Pinpoint the cell where the given text exists, returning its [x, y] midpoint coordinate. 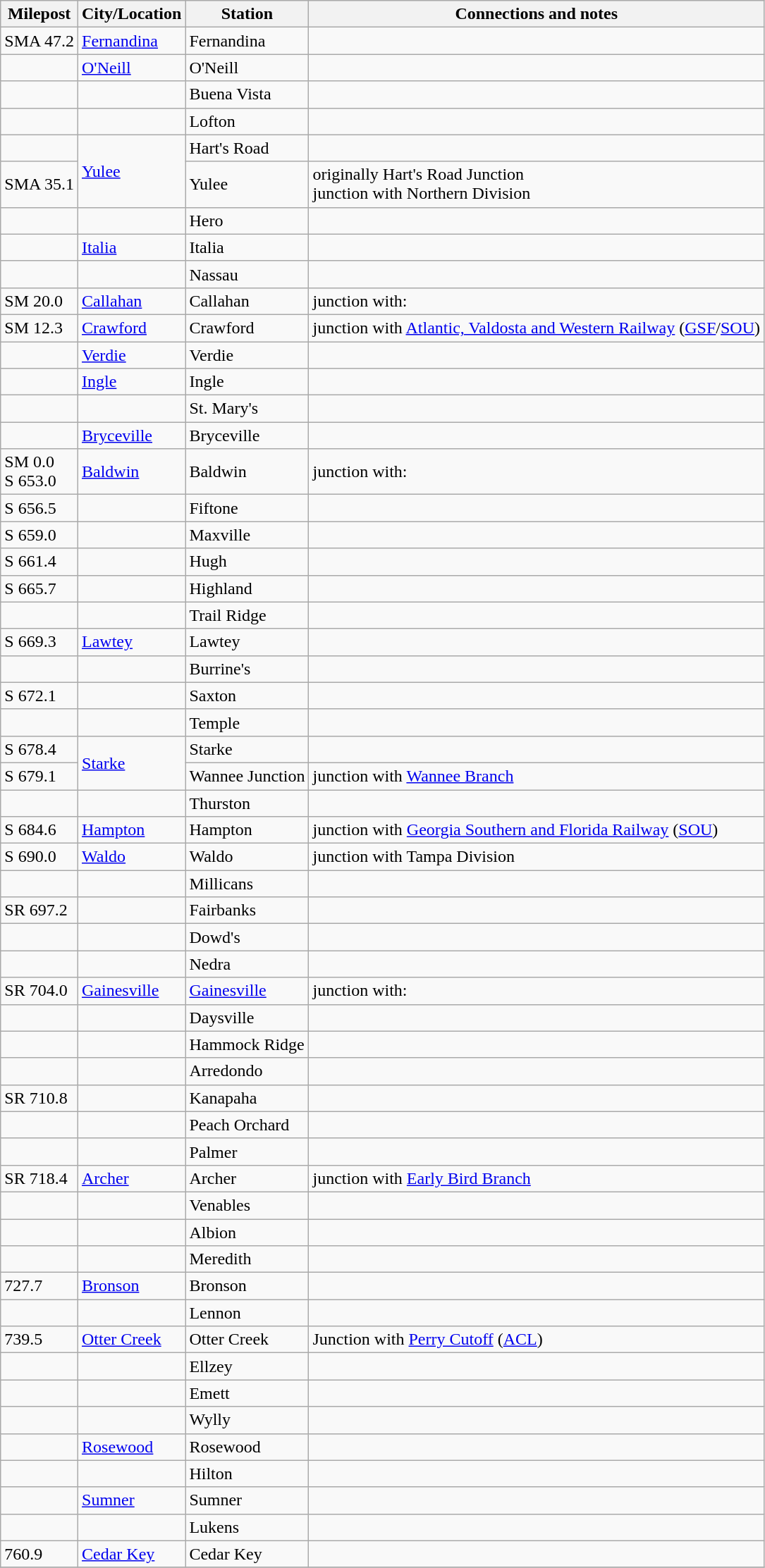
junction with Georgia Southern and Florida Railway (SOU) [537, 830]
S 690.0 [39, 857]
Peach Orchard [247, 1125]
Wannee Junction [247, 776]
Station [247, 14]
739.5 [39, 1340]
Hilton [247, 1474]
SR 704.0 [39, 991]
junction with Wannee Branch [537, 776]
Fiftone [247, 508]
Venables [247, 1205]
Hart's Road [247, 148]
Meredith [247, 1259]
originally Hart's Road Junctionjunction with Northern Division [537, 185]
Connections and notes [537, 14]
S 678.4 [39, 749]
City/Location [132, 14]
Maxville [247, 535]
S 661.4 [39, 562]
St. Mary's [247, 409]
S 684.6 [39, 830]
SMA 47.2 [39, 41]
727.7 [39, 1286]
S 669.3 [39, 642]
Trail Ridge [247, 615]
SM 20.0 [39, 301]
S 665.7 [39, 588]
SMA 35.1 [39, 185]
Daysville [247, 1018]
Hugh [247, 562]
S 672.1 [39, 696]
Junction with Perry Cutoff (ACL) [537, 1340]
SM 0.0S 653.0 [39, 472]
Arredondo [247, 1071]
SR 718.4 [39, 1178]
junction with Early Bird Branch [537, 1178]
Emett [247, 1393]
Thurston [247, 803]
S 679.1 [39, 776]
Hero [247, 221]
SM 12.3 [39, 328]
Buena Vista [247, 94]
Ellzey [247, 1366]
SR 697.2 [39, 910]
Albion [247, 1233]
Millicans [247, 884]
Palmer [247, 1152]
S 656.5 [39, 508]
Kanapaha [247, 1098]
Milepost [39, 14]
Saxton [247, 696]
S 659.0 [39, 535]
Temple [247, 722]
760.9 [39, 1554]
Nedra [247, 964]
Dowd's [247, 937]
Wylly [247, 1420]
junction with Atlantic, Valdosta and Western Railway (GSF/SOU) [537, 328]
Burrine's [247, 669]
SR 710.8 [39, 1098]
Hammock Ridge [247, 1044]
Lennon [247, 1313]
Lukens [247, 1527]
Lofton [247, 121]
junction with Tampa Division [537, 857]
Nassau [247, 274]
Highland [247, 588]
Fairbanks [247, 910]
